Identify which cell holds the provided text, then report its [x, y] central coordinate. 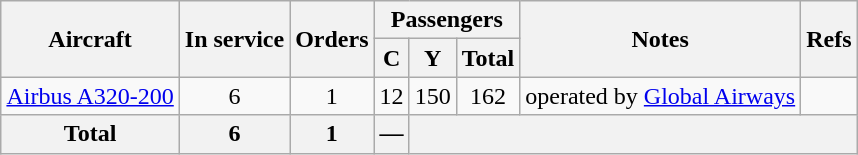
162 [488, 96]
Refs [829, 39]
Orders [332, 39]
Airbus A320-200 [90, 96]
12 [392, 96]
In service [234, 39]
operated by Global Airways [660, 96]
Aircraft [90, 39]
— [392, 134]
Notes [660, 39]
Passengers [447, 20]
C [392, 58]
150 [432, 96]
Y [432, 58]
